Return the [X, Y] coordinate for the center point of the cell that contains the specified text.  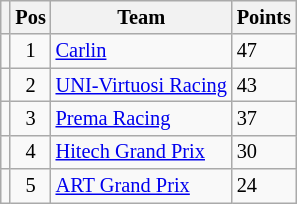
Prema Racing [142, 118]
2 [30, 85]
30 [264, 152]
ART Grand Prix [142, 186]
Points [264, 17]
Carlin [142, 51]
UNI-Virtuosi Racing [142, 85]
24 [264, 186]
5 [30, 186]
37 [264, 118]
43 [264, 85]
1 [30, 51]
47 [264, 51]
Pos [30, 17]
Team [142, 17]
3 [30, 118]
Hitech Grand Prix [142, 152]
4 [30, 152]
